Provide the (x, y) coordinate of the cell's center where the given text is located.  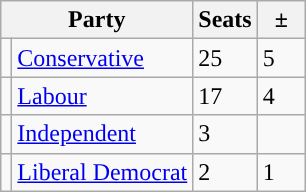
25 (225, 58)
3 (225, 134)
Conservative (102, 58)
1 (281, 172)
5 (281, 58)
Labour (102, 96)
Liberal Democrat (102, 172)
± (281, 20)
Independent (102, 134)
17 (225, 96)
2 (225, 172)
Seats (225, 20)
Party (97, 20)
4 (281, 96)
